Determine the (X, Y) coordinate at the center of the cell enclosing the given text.  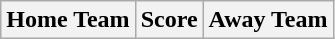
Score (169, 20)
Away Team (268, 20)
Home Team (68, 20)
